Identify which cell holds the provided text, then report its (X, Y) central coordinate. 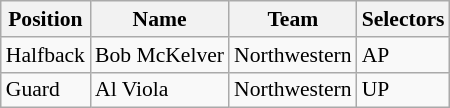
Position (46, 19)
Guard (46, 90)
AP (404, 55)
Team (293, 19)
UP (404, 90)
Al Viola (160, 90)
Name (160, 19)
Bob McKelver (160, 55)
Halfback (46, 55)
Selectors (404, 19)
